From the cell containing the given text, extract its center point as [X, Y] coordinate. 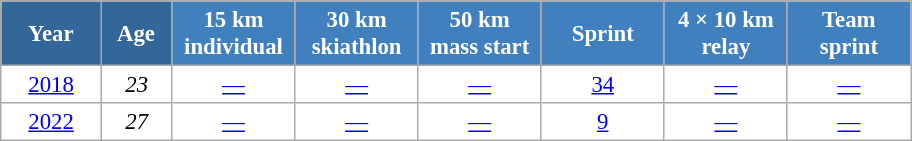
34 [602, 85]
30 km skiathlon [356, 34]
4 × 10 km relay [726, 34]
2022 [52, 122]
9 [602, 122]
Team sprint [848, 34]
Age [136, 34]
Sprint [602, 34]
27 [136, 122]
Year [52, 34]
50 km mass start [480, 34]
23 [136, 85]
2018 [52, 85]
15 km individual [234, 34]
